From the cell containing the given text, extract its center point as (X, Y) coordinate. 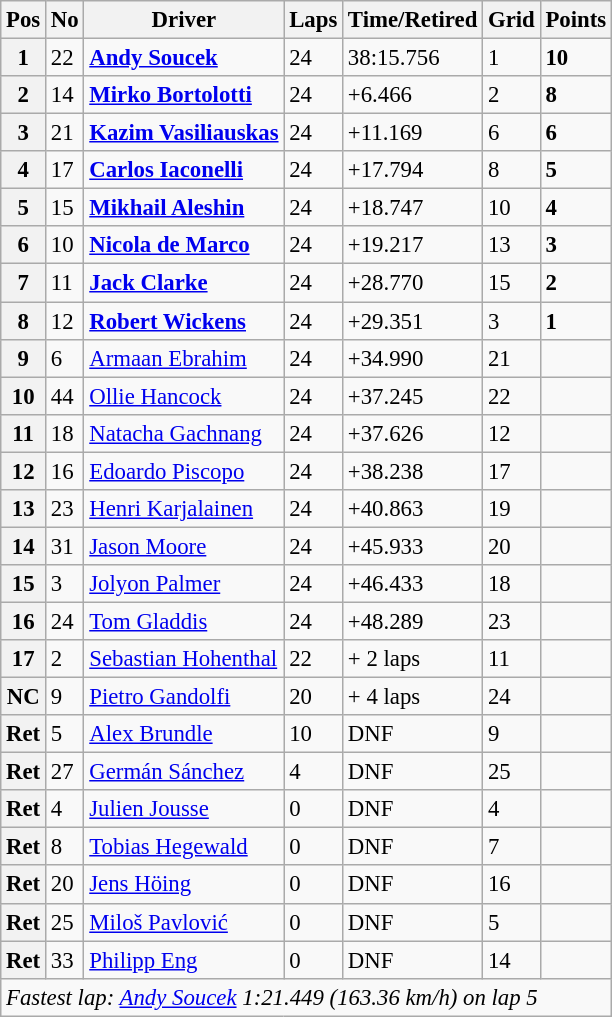
Jolyon Palmer (184, 584)
19 (512, 509)
No (65, 20)
+46.433 (413, 584)
Points (576, 20)
+37.245 (413, 396)
+ 2 laps (413, 659)
NC (24, 697)
Mikhail Aleshin (184, 208)
Sebastian Hohenthal (184, 659)
Mirko Bortolotti (184, 95)
Nicola de Marco (184, 245)
Alex Brundle (184, 734)
Edoardo Piscopo (184, 471)
+6.466 (413, 95)
Germán Sánchez (184, 772)
Kazim Vasiliauskas (184, 133)
+37.626 (413, 433)
Tobias Hegewald (184, 847)
Jack Clarke (184, 283)
Time/Retired (413, 20)
33 (65, 960)
Robert Wickens (184, 321)
+17.794 (413, 170)
Jens Höing (184, 885)
Driver (184, 20)
+11.169 (413, 133)
Henri Karjalainen (184, 509)
+29.351 (413, 321)
Laps (314, 20)
+ 4 laps (413, 697)
+38.238 (413, 471)
Philipp Eng (184, 960)
+28.770 (413, 283)
+19.217 (413, 245)
Fastest lap: Andy Soucek 1:21.449 (163.36 km/h) on lap 5 (306, 997)
Pietro Gandolfi (184, 697)
Armaan Ebrahim (184, 358)
Carlos Iaconelli (184, 170)
Pos (24, 20)
Tom Gladdis (184, 621)
44 (65, 396)
Miloš Pavlović (184, 922)
38:15.756 (413, 58)
Ollie Hancock (184, 396)
+18.747 (413, 208)
+34.990 (413, 358)
Grid (512, 20)
Julien Jousse (184, 809)
Andy Soucek (184, 58)
31 (65, 546)
Natacha Gachnang (184, 433)
27 (65, 772)
Jason Moore (184, 546)
+45.933 (413, 546)
+40.863 (413, 509)
+48.289 (413, 621)
